Extract the (x, y) coordinate from the center of the cell holding the provided text.  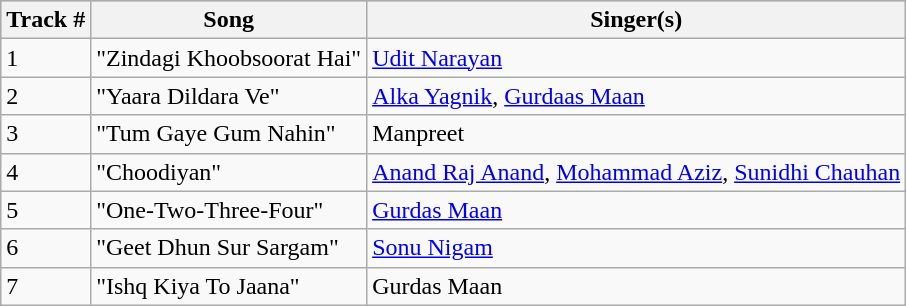
Sonu Nigam (636, 248)
Track # (46, 20)
5 (46, 210)
"Choodiyan" (229, 172)
"One-Two-Three-Four" (229, 210)
"Yaara Dildara Ve" (229, 96)
1 (46, 58)
"Geet Dhun Sur Sargam" (229, 248)
6 (46, 248)
Udit Narayan (636, 58)
4 (46, 172)
Song (229, 20)
Anand Raj Anand, Mohammad Aziz, Sunidhi Chauhan (636, 172)
"Zindagi Khoobsoorat Hai" (229, 58)
7 (46, 286)
"Ishq Kiya To Jaana" (229, 286)
"Tum Gaye Gum Nahin" (229, 134)
3 (46, 134)
Manpreet (636, 134)
Alka Yagnik, Gurdaas Maan (636, 96)
Singer(s) (636, 20)
2 (46, 96)
